Output the [x, y] coordinate of the center of the cell containing the given text.  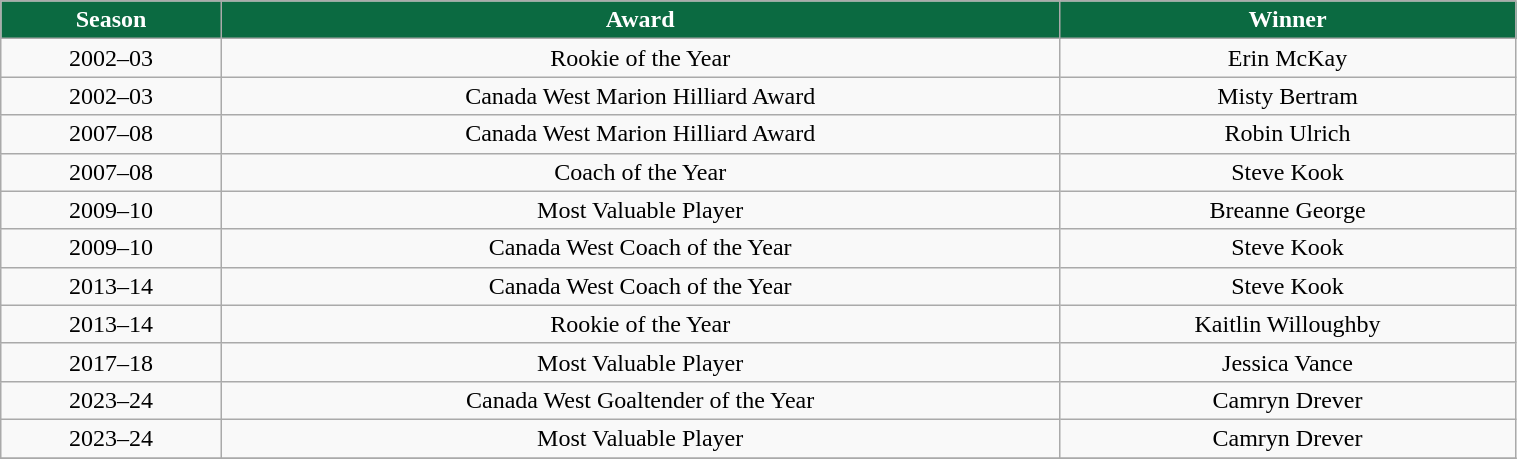
Robin Ulrich [1288, 134]
Award [640, 20]
Breanne George [1288, 210]
Season [112, 20]
Erin McKay [1288, 58]
2017–18 [112, 362]
Winner [1288, 20]
Kaitlin Willoughby [1288, 324]
Misty Bertram [1288, 96]
Coach of the Year [640, 172]
Canada West Goaltender of the Year [640, 400]
Jessica Vance [1288, 362]
